Identify which cell holds the provided text, then report its (X, Y) central coordinate. 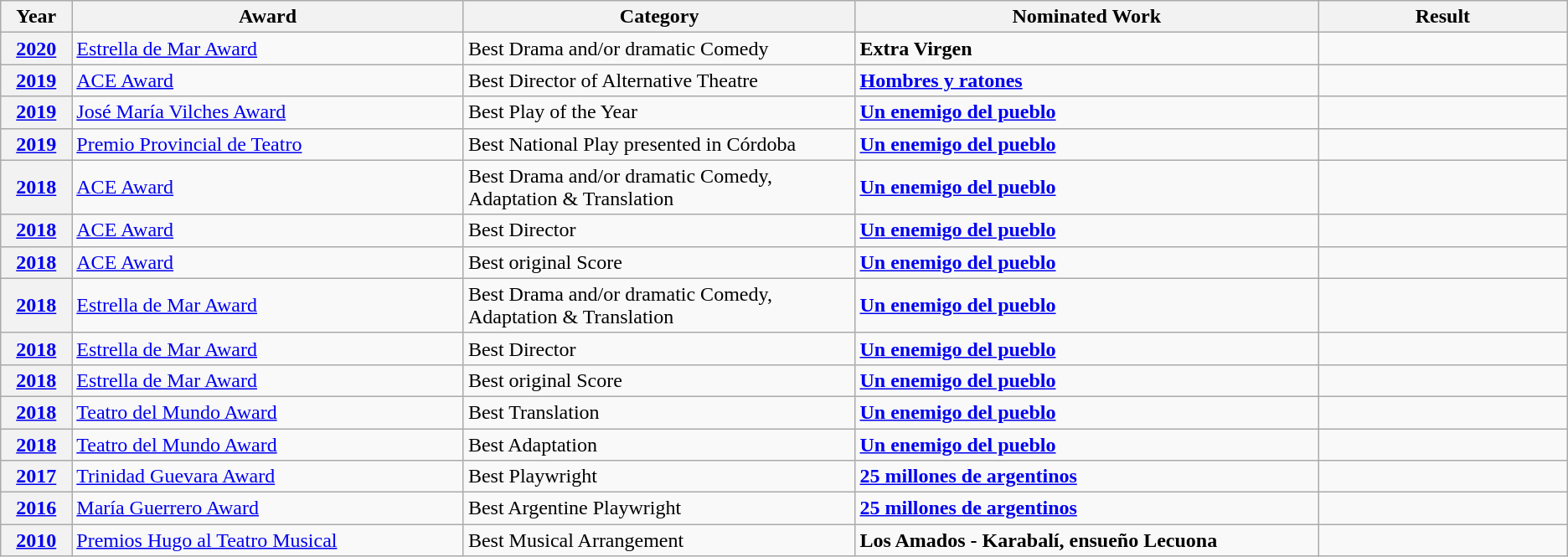
Best Musical Arrangement (659, 540)
José María Vilches Award (268, 112)
Best Translation (659, 412)
2010 (37, 540)
Nominated Work (1087, 17)
2017 (37, 477)
Best Director of Alternative Theatre (659, 80)
2020 (37, 49)
Result (1443, 17)
Hombres y ratones (1087, 80)
María Guerrero Award (268, 508)
Premio Provincial de Teatro (268, 144)
2016 (37, 508)
Trinidad Guevara Award (268, 477)
Best Play of the Year (659, 112)
Best National Play presented in Córdoba (659, 144)
Extra Virgen (1087, 49)
Best Adaptation (659, 445)
Los Amados - Karabalí, ensueño Lecuona (1087, 540)
Year (37, 17)
Premios Hugo al Teatro Musical (268, 540)
Award (268, 17)
Best Drama and/or dramatic Comedy (659, 49)
Category (659, 17)
Best Playwright (659, 477)
Best Argentine Playwright (659, 508)
